Capture the cell that displays the provided text and extract its (X, Y) central coordinate. 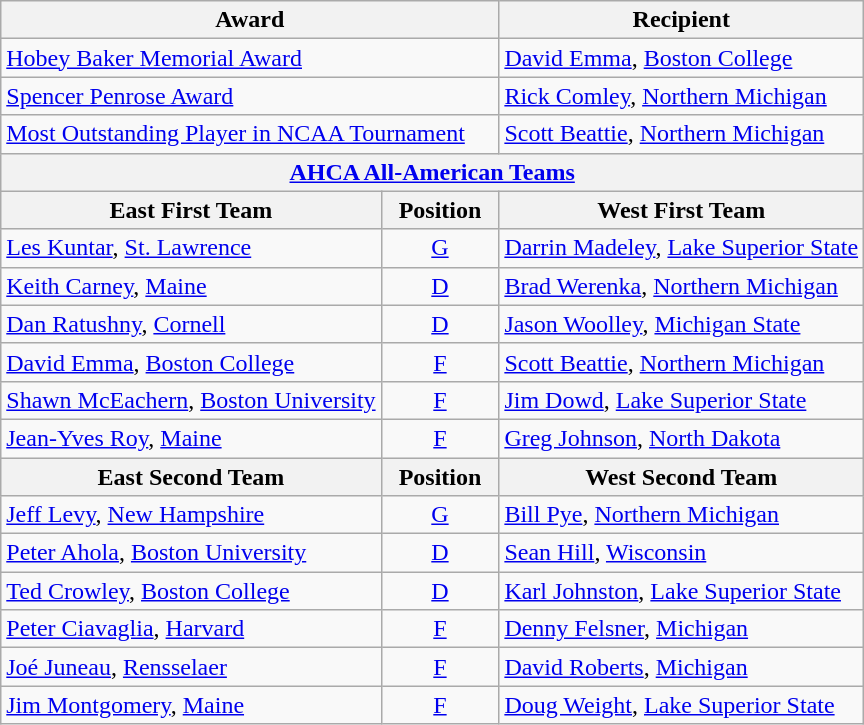
Hobey Baker Memorial Award (250, 58)
Shawn McEachern, Boston University (191, 400)
Brad Werenka, Northern Michigan (682, 286)
Jeff Levy, New Hampshire (191, 515)
Joé Juneau, Rensselaer (191, 667)
AHCA All-American Teams (432, 172)
Rick Comley, Northern Michigan (682, 96)
Spencer Penrose Award (250, 96)
Ted Crowley, Boston College (191, 591)
Award (250, 20)
David Roberts, Michigan (682, 667)
Denny Felsner, Michigan (682, 629)
East First Team (191, 210)
Most Outstanding Player in NCAA Tournament (250, 134)
West First Team (682, 210)
Karl Johnston, Lake Superior State (682, 591)
Sean Hill, Wisconsin (682, 553)
Keith Carney, Maine (191, 286)
Doug Weight, Lake Superior State (682, 705)
Les Kuntar, St. Lawrence (191, 248)
West Second Team (682, 477)
Bill Pye, Northern Michigan (682, 515)
Jean-Yves Roy, Maine (191, 438)
Jason Woolley, Michigan State (682, 324)
Peter Ciavaglia, Harvard (191, 629)
Jim Dowd, Lake Superior State (682, 400)
Peter Ahola, Boston University (191, 553)
Dan Ratushny, Cornell (191, 324)
Jim Montgomery, Maine (191, 705)
Recipient (682, 20)
Darrin Madeley, Lake Superior State (682, 248)
Greg Johnson, North Dakota (682, 438)
East Second Team (191, 477)
